Identify which cell holds the provided text, then report its (x, y) central coordinate. 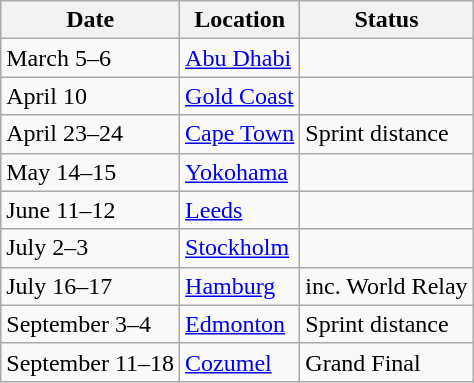
April 23–24 (90, 134)
Yokohama (240, 172)
Cape Town (240, 134)
inc. World Relay (386, 286)
Leeds (240, 210)
Status (386, 20)
Grand Final (386, 362)
Cozumel (240, 362)
April 10 (90, 96)
Abu Dhabi (240, 58)
Stockholm (240, 248)
September 11–18 (90, 362)
Location (240, 20)
July 2–3 (90, 248)
March 5–6 (90, 58)
June 11–12 (90, 210)
Date (90, 20)
May 14–15 (90, 172)
Gold Coast (240, 96)
Hamburg (240, 286)
September 3–4 (90, 324)
July 16–17 (90, 286)
Edmonton (240, 324)
